Output the (x, y) coordinate of the center of the cell containing the given text.  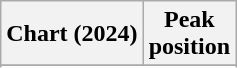
Chart (2024) (72, 34)
Peakposition (189, 34)
